For the text-containing cell, return its midpoint in [x, y] coordinate format. 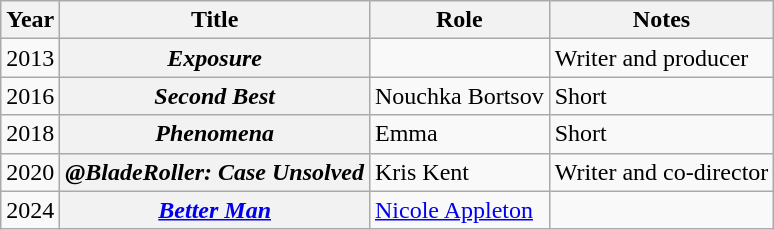
Nicole Appleton [459, 210]
2018 [30, 134]
2016 [30, 96]
Exposure [215, 58]
Writer and producer [662, 58]
Writer and co-director [662, 172]
Year [30, 20]
2013 [30, 58]
Phenomena [215, 134]
Kris Kent [459, 172]
@BladeRoller: Case Unsolved [215, 172]
Nouchka Bortsov [459, 96]
Notes [662, 20]
Role [459, 20]
Second Best [215, 96]
2020 [30, 172]
2024 [30, 210]
Emma [459, 134]
Better Man [215, 210]
Title [215, 20]
